Pinpoint the cell where the given text exists, returning its (X, Y) midpoint coordinate. 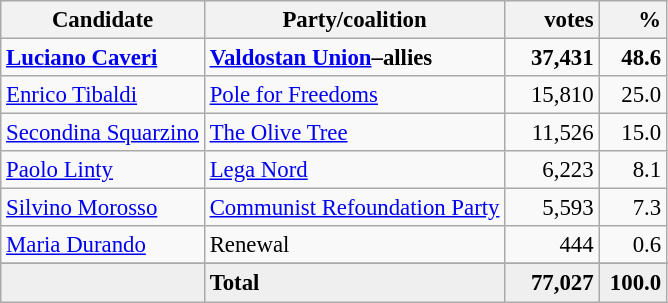
Pole for Freedoms (354, 95)
% (633, 20)
Maria Durando (103, 245)
Secondina Squarzino (103, 133)
25.0 (633, 95)
7.3 (633, 208)
The Olive Tree (354, 133)
48.6 (633, 58)
8.1 (633, 170)
Paolo Linty (103, 170)
5,593 (552, 208)
Renewal (354, 245)
444 (552, 245)
votes (552, 20)
Candidate (103, 20)
Communist Refoundation Party (354, 208)
15.0 (633, 133)
15,810 (552, 95)
77,027 (552, 283)
Party/coalition (354, 20)
Lega Nord (354, 170)
37,431 (552, 58)
Valdostan Union–allies (354, 58)
Luciano Caveri (103, 58)
11,526 (552, 133)
Total (354, 283)
6,223 (552, 170)
100.0 (633, 283)
Silvino Morosso (103, 208)
0.6 (633, 245)
Enrico Tibaldi (103, 95)
